Scan for the cell matching the given text and deliver its [X, Y] coordinate at center. 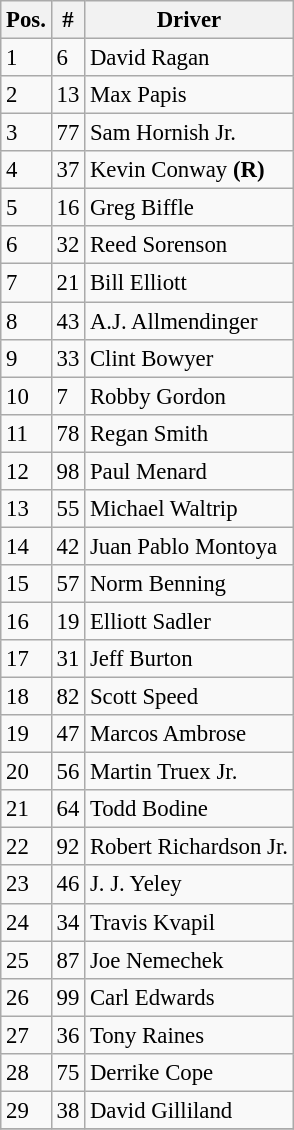
78 [68, 433]
12 [26, 471]
29 [26, 1110]
Jeff Burton [190, 659]
17 [26, 659]
David Gilliland [190, 1110]
Kevin Conway (R) [190, 170]
33 [68, 358]
15 [26, 584]
47 [68, 734]
4 [26, 170]
42 [68, 546]
# [68, 20]
9 [26, 358]
2 [26, 95]
Juan Pablo Montoya [190, 546]
27 [26, 1035]
43 [68, 321]
5 [26, 208]
Scott Speed [190, 697]
98 [68, 471]
38 [68, 1110]
31 [68, 659]
25 [26, 960]
24 [26, 922]
37 [68, 170]
10 [26, 396]
56 [68, 772]
57 [68, 584]
23 [26, 885]
Max Papis [190, 95]
8 [26, 321]
28 [26, 1073]
Norm Benning [190, 584]
Pos. [26, 20]
A.J. Allmendinger [190, 321]
3 [26, 133]
32 [68, 245]
87 [68, 960]
Tony Raines [190, 1035]
Driver [190, 20]
Martin Truex Jr. [190, 772]
92 [68, 847]
20 [26, 772]
77 [68, 133]
Sam Hornish Jr. [190, 133]
Michael Waltrip [190, 509]
55 [68, 509]
26 [26, 997]
Derrike Cope [190, 1073]
22 [26, 847]
Robby Gordon [190, 396]
David Ragan [190, 58]
Elliott Sadler [190, 621]
11 [26, 433]
Paul Menard [190, 471]
Robert Richardson Jr. [190, 847]
Marcos Ambrose [190, 734]
Bill Elliott [190, 283]
Regan Smith [190, 433]
Clint Bowyer [190, 358]
1 [26, 58]
99 [68, 997]
14 [26, 546]
46 [68, 885]
64 [68, 809]
Todd Bodine [190, 809]
36 [68, 1035]
Reed Sorenson [190, 245]
18 [26, 697]
34 [68, 922]
75 [68, 1073]
Greg Biffle [190, 208]
Joe Nemechek [190, 960]
Travis Kvapil [190, 922]
Carl Edwards [190, 997]
J. J. Yeley [190, 885]
82 [68, 697]
